Output the (x, y) coordinate of the center of the cell containing the given text.  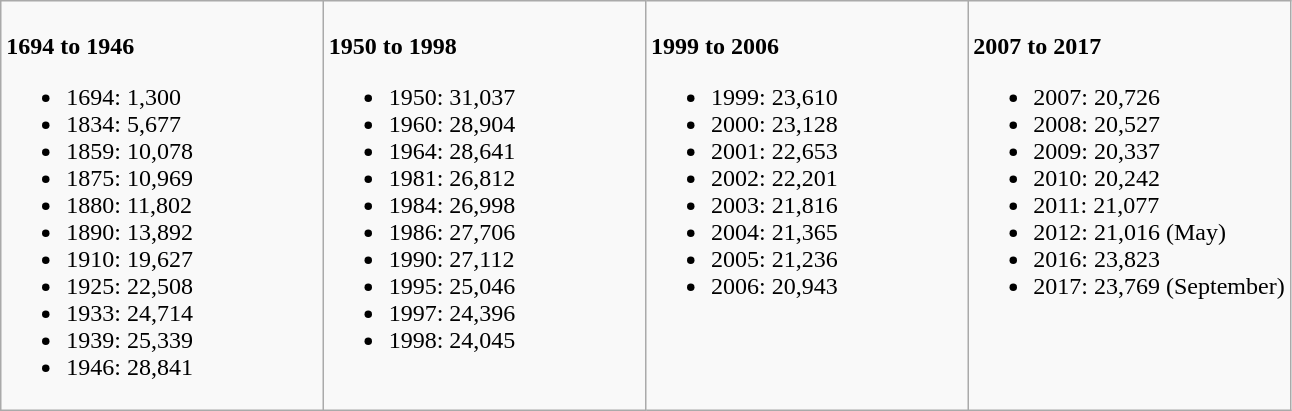
1950 to 19981950: 31,0371960: 28,9041964: 28,6411981: 26,8121984: 26,9981986: 27,7061990: 27,1121995: 25,0461997: 24,3961998: 24,045 (484, 206)
1999 to 20061999: 23,6102000: 23,1282001: 22,6532002: 22,2012003: 21,8162004: 21,3652005: 21,2362006: 20,943 (806, 206)
1694 to 19461694: 1,3001834: 5,6771859: 10,0781875: 10,9691880: 11,8021890: 13,8921910: 19,6271925: 22,5081933: 24,7141939: 25,3391946: 28,841 (162, 206)
2007 to 20172007: 20,7262008: 20,5272009: 20,3372010: 20,2422011: 21,0772012: 21,016 (May)2016: 23,8232017: 23,769 (September) (1129, 206)
